From the cell containing the given text, extract its center point as [X, Y] coordinate. 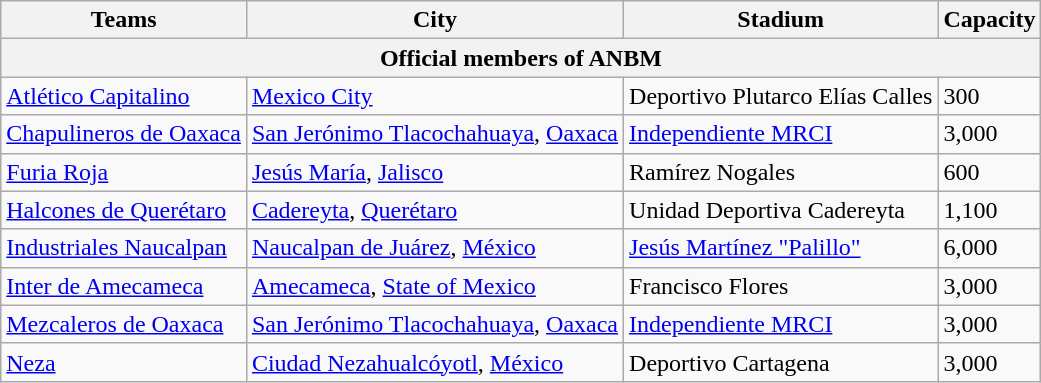
Cadereyta, Querétaro [434, 210]
Ciudad Nezahualcóyotl, México [434, 362]
Jesús María, Jalisco [434, 172]
Stadium [781, 20]
Jesús Martínez "Palillo" [781, 248]
Mezcaleros de Oaxaca [124, 324]
Deportivo Cartagena [781, 362]
Chapulineros de Oaxaca [124, 134]
Francisco Flores [781, 286]
6,000 [990, 248]
Official members of ANBM [521, 58]
Atlético Capitalino [124, 96]
Inter de Amecameca [124, 286]
Neza [124, 362]
300 [990, 96]
Amecameca, State of Mexico [434, 286]
Unidad Deportiva Cadereyta [781, 210]
Mexico City [434, 96]
Teams [124, 20]
Ramírez Nogales [781, 172]
1,100 [990, 210]
Halcones de Querétaro [124, 210]
Capacity [990, 20]
Naucalpan de Juárez, México [434, 248]
Furia Roja [124, 172]
City [434, 20]
Industriales Naucalpan [124, 248]
Deportivo Plutarco Elías Calles [781, 96]
600 [990, 172]
